For the text-containing cell, return its midpoint in [x, y] coordinate format. 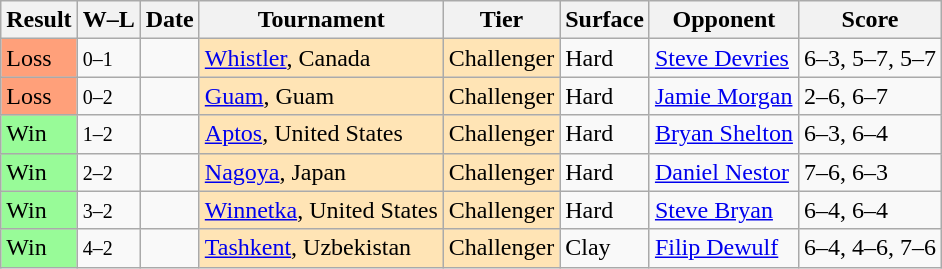
1–2 [108, 134]
Guam, Guam [321, 96]
Tournament [321, 20]
Whistler, Canada [321, 58]
Winnetka, United States [321, 210]
6–4, 4–6, 7–6 [870, 248]
2–6, 6–7 [870, 96]
6–3, 6–4 [870, 134]
Filip Dewulf [724, 248]
Nagoya, Japan [321, 172]
Opponent [724, 20]
0–1 [108, 58]
2–2 [108, 172]
Tier [501, 20]
6–3, 5–7, 5–7 [870, 58]
Steve Bryan [724, 210]
Jamie Morgan [724, 96]
7–6, 6–3 [870, 172]
3–2 [108, 210]
Aptos, United States [321, 134]
0–2 [108, 96]
Steve Devries [724, 58]
Tashkent, Uzbekistan [321, 248]
Daniel Nestor [724, 172]
W–L [108, 20]
Clay [605, 248]
Date [170, 20]
Bryan Shelton [724, 134]
Surface [605, 20]
Score [870, 20]
4–2 [108, 248]
6–4, 6–4 [870, 210]
Result [39, 20]
